Find where the given text appears and provide that cell's center as (X, Y) coordinate. 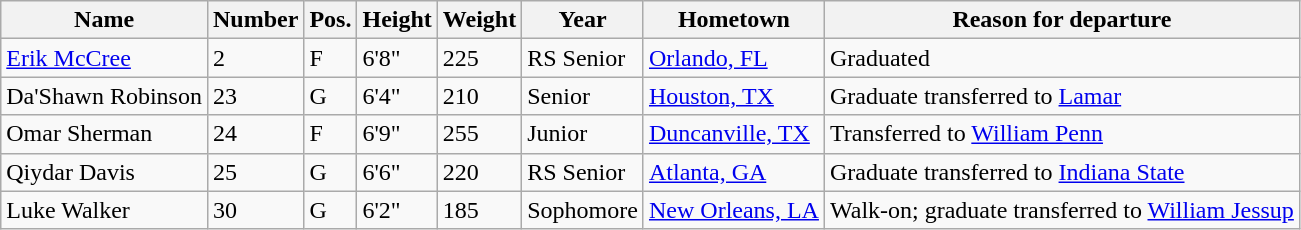
Pos. (330, 20)
Omar Sherman (104, 134)
Houston, TX (734, 96)
210 (479, 96)
6'2" (397, 210)
Duncanville, TX (734, 134)
Graduate transferred to Lamar (1062, 96)
Orlando, FL (734, 58)
25 (255, 172)
Height (397, 20)
Hometown (734, 20)
6'9" (397, 134)
Weight (479, 20)
Da'Shawn Robinson (104, 96)
Graduate transferred to Indiana State (1062, 172)
Reason for departure (1062, 20)
Qiydar Davis (104, 172)
Year (583, 20)
Transferred to William Penn (1062, 134)
Sophomore (583, 210)
Senior (583, 96)
24 (255, 134)
2 (255, 58)
6'6" (397, 172)
23 (255, 96)
Junior (583, 134)
Graduated (1062, 58)
Erik McCree (104, 58)
220 (479, 172)
255 (479, 134)
Name (104, 20)
Number (255, 20)
Walk-on; graduate transferred to William Jessup (1062, 210)
Atlanta, GA (734, 172)
225 (479, 58)
6'8" (397, 58)
185 (479, 210)
6'4" (397, 96)
30 (255, 210)
Luke Walker (104, 210)
New Orleans, LA (734, 210)
